Identify which cell holds the provided text, then report its (X, Y) central coordinate. 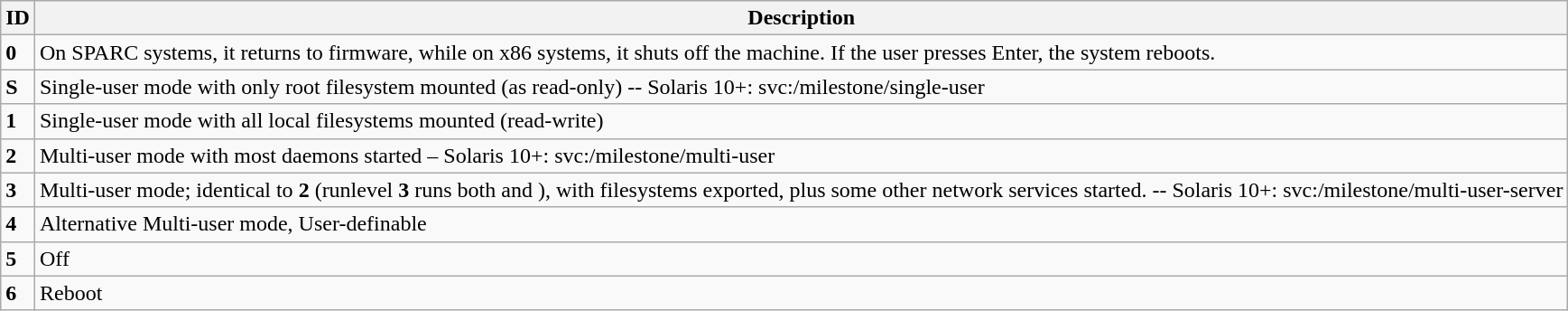
On SPARC systems, it returns to firmware, while on x86 systems, it shuts off the machine. If the user presses Enter, the system reboots. (801, 52)
2 (18, 155)
1 (18, 121)
Alternative Multi-user mode, User-definable (801, 224)
Single-user mode with only root filesystem mounted (as read-only) -- Solaris 10+: svc:/milestone/single-user (801, 87)
0 (18, 52)
ID (18, 18)
Reboot (801, 293)
5 (18, 259)
4 (18, 224)
3 (18, 190)
Multi-user mode with most daemons started – Solaris 10+: svc:/milestone/multi-user (801, 155)
Description (801, 18)
S (18, 87)
Off (801, 259)
Single-user mode with all local filesystems mounted (read-write) (801, 121)
6 (18, 293)
